Identify which cell holds the provided text, then report its (x, y) central coordinate. 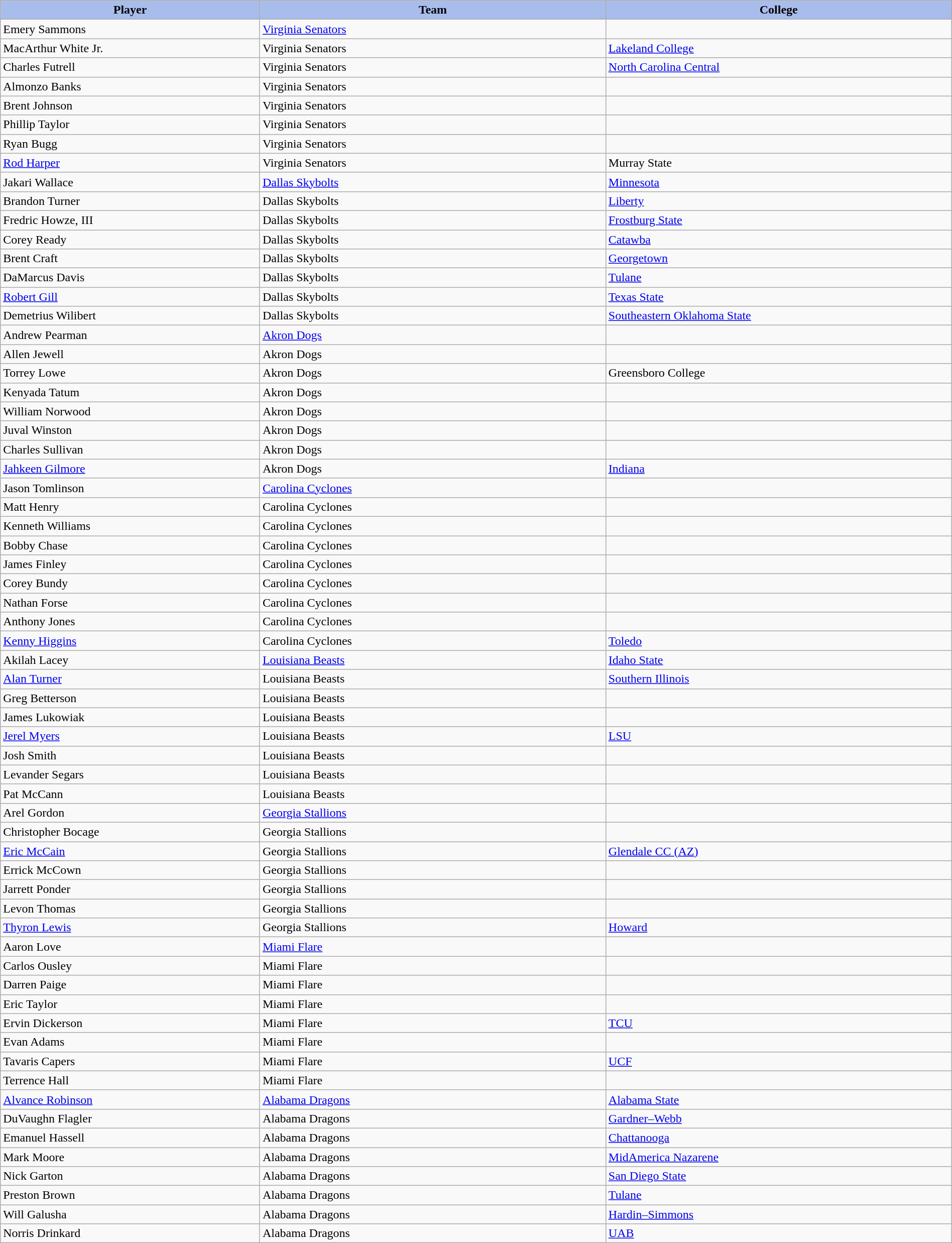
Nick Garton (131, 1176)
William Norwood (131, 411)
Kenneth Williams (131, 526)
UAB (778, 1233)
Ervin Dickerson (131, 1023)
Alan Turner (131, 679)
Errick McCown (131, 870)
Idaho State (778, 660)
Jakari Wallace (131, 182)
Brent Johnson (131, 105)
MidAmerica Nazarene (778, 1157)
Josh Smith (131, 755)
Emanuel Hassell (131, 1138)
Will Galusha (131, 1214)
Demetrius Wilibert (131, 316)
Jason Tomlinson (131, 488)
Mark Moore (131, 1157)
Player (131, 10)
Greensboro College (778, 373)
Kenny Higgins (131, 641)
Jerel Myers (131, 736)
Darren Paige (131, 985)
MacArthur White Jr. (131, 48)
Team (433, 10)
Lakeland College (778, 48)
Arel Gordon (131, 813)
James Finley (131, 564)
Alabama State (778, 1099)
Allen Jewell (131, 354)
Texas State (778, 297)
Jarrett Ponder (131, 889)
Liberty (778, 201)
Norris Drinkard (131, 1233)
College (778, 10)
San Diego State (778, 1176)
Minnesota (778, 182)
James Lukowiak (131, 717)
Pat McCann (131, 794)
Thyron Lewis (131, 928)
UCF (778, 1061)
Almonzo Banks (131, 86)
Preston Brown (131, 1195)
Kenyada Tatum (131, 392)
Frostburg State (778, 220)
Southeastern Oklahoma State (778, 316)
Ryan Bugg (131, 144)
Greg Betterson (131, 698)
Carlos Ousley (131, 966)
Brent Craft (131, 259)
Terrence Hall (131, 1080)
Anthony Jones (131, 622)
Juval Winston (131, 430)
TCU (778, 1023)
Charles Sullivan (131, 449)
Aaron Love (131, 947)
Glendale CC (AZ) (778, 851)
Corey Bundy (131, 584)
Chattanooga (778, 1138)
Southern Illinois (778, 679)
Jahkeen Gilmore (131, 469)
Akilah Lacey (131, 660)
Eric Taylor (131, 1004)
Nathan Forse (131, 603)
Andrew Pearman (131, 335)
DuVaughn Flagler (131, 1118)
Eric McCain (131, 851)
Hardin–Simmons (778, 1214)
Brandon Turner (131, 201)
Tavaris Capers (131, 1061)
Georgetown (778, 259)
Rod Harper (131, 163)
Alvance Robinson (131, 1099)
Murray State (778, 163)
Christopher Bocage (131, 832)
Evan Adams (131, 1042)
Robert Gill (131, 297)
Torrey Lowe (131, 373)
Toledo (778, 641)
Matt Henry (131, 507)
Catawba (778, 240)
Levander Segars (131, 774)
Phillip Taylor (131, 125)
Charles Futrell (131, 67)
Howard (778, 928)
North Carolina Central (778, 67)
Corey Ready (131, 240)
Gardner–Webb (778, 1118)
Emery Sammons (131, 29)
Bobby Chase (131, 545)
LSU (778, 736)
Fredric Howze, III (131, 220)
Levon Thomas (131, 909)
DaMarcus Davis (131, 278)
Indiana (778, 469)
